Extract the [X, Y] coordinate from the center of the cell holding the provided text.  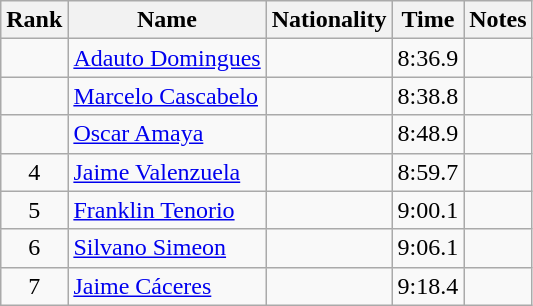
Marcelo Cascabelo [167, 96]
Oscar Amaya [167, 134]
Jaime Valenzuela [167, 172]
9:18.4 [428, 286]
8:38.8 [428, 96]
9:06.1 [428, 248]
8:48.9 [428, 134]
Rank [34, 20]
Jaime Cáceres [167, 286]
Silvano Simeon [167, 248]
Adauto Domingues [167, 58]
Franklin Tenorio [167, 210]
6 [34, 248]
Notes [498, 20]
Nationality [329, 20]
8:59.7 [428, 172]
4 [34, 172]
8:36.9 [428, 58]
9:00.1 [428, 210]
5 [34, 210]
Time [428, 20]
7 [34, 286]
Name [167, 20]
